From the cell containing the given text, extract its center point as [X, Y] coordinate. 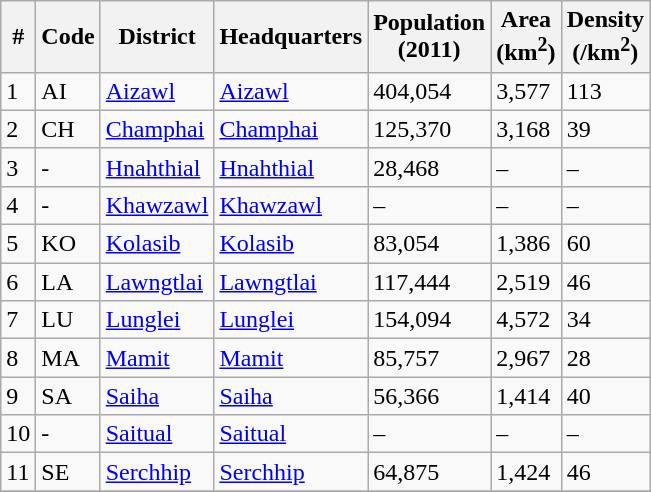
3,168 [526, 129]
AI [68, 91]
SA [68, 396]
113 [605, 91]
10 [18, 434]
LA [68, 282]
28 [605, 358]
2 [18, 129]
5 [18, 244]
Code [68, 37]
6 [18, 282]
3,577 [526, 91]
KO [68, 244]
60 [605, 244]
85,757 [430, 358]
7 [18, 320]
39 [605, 129]
CH [68, 129]
1,414 [526, 396]
Headquarters [291, 37]
4 [18, 205]
MA [68, 358]
1 [18, 91]
8 [18, 358]
Population (2011) [430, 37]
40 [605, 396]
154,094 [430, 320]
34 [605, 320]
125,370 [430, 129]
1,424 [526, 472]
404,054 [430, 91]
District [157, 37]
1,386 [526, 244]
3 [18, 167]
56,366 [430, 396]
4,572 [526, 320]
11 [18, 472]
# [18, 37]
64,875 [430, 472]
LU [68, 320]
28,468 [430, 167]
Area (km2) [526, 37]
2,967 [526, 358]
2,519 [526, 282]
Density (/km2) [605, 37]
SE [68, 472]
83,054 [430, 244]
9 [18, 396]
117,444 [430, 282]
